Search for the cell housing the specified text and yield its [x, y] center coordinate. 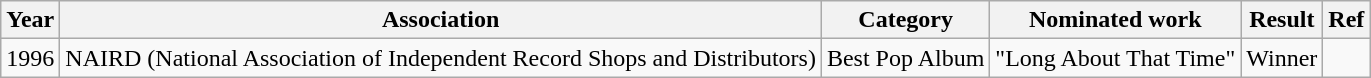
Winner [1282, 58]
Category [905, 20]
Ref [1346, 20]
"Long About That Time" [1116, 58]
Result [1282, 20]
Nominated work [1116, 20]
1996 [30, 58]
Association [441, 20]
Year [30, 20]
NAIRD (National Association of Independent Record Shops and Distributors) [441, 58]
Best Pop Album [905, 58]
